Output the (x, y) coordinate of the center of the cell containing the given text.  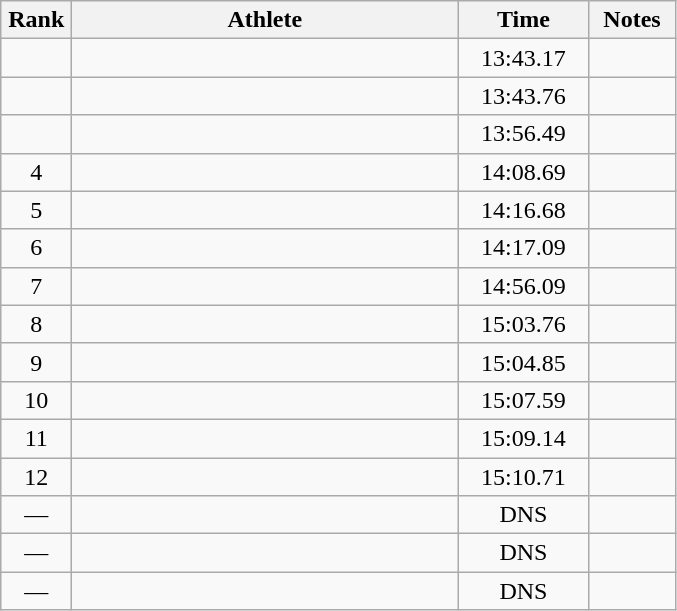
8 (36, 324)
15:03.76 (524, 324)
10 (36, 400)
7 (36, 286)
14:08.69 (524, 172)
14:56.09 (524, 286)
9 (36, 362)
6 (36, 248)
4 (36, 172)
15:09.14 (524, 438)
15:04.85 (524, 362)
Rank (36, 20)
11 (36, 438)
13:43.76 (524, 96)
Athlete (265, 20)
12 (36, 477)
14:16.68 (524, 210)
5 (36, 210)
Notes (632, 20)
13:43.17 (524, 58)
13:56.49 (524, 134)
Time (524, 20)
15:07.59 (524, 400)
15:10.71 (524, 477)
14:17.09 (524, 248)
